Pinpoint the cell where the given text exists, returning its [X, Y] midpoint coordinate. 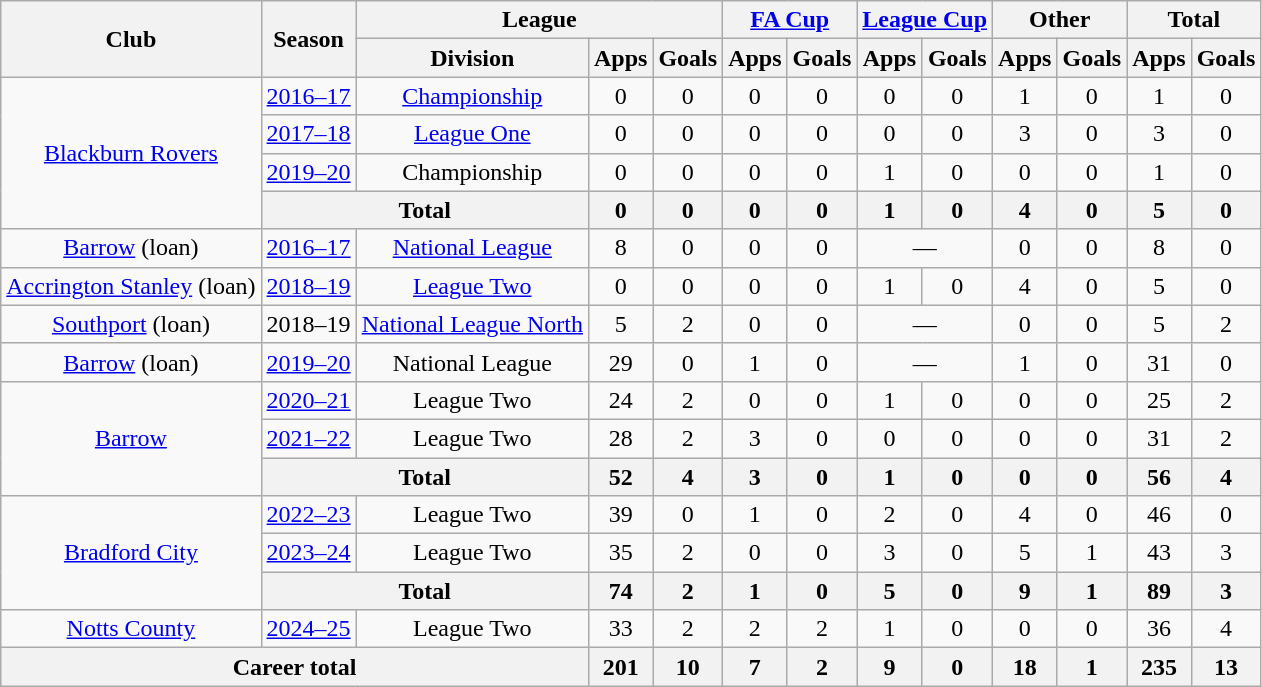
52 [620, 477]
89 [1159, 591]
League Cup [925, 20]
Career total [295, 667]
13 [1226, 667]
35 [620, 553]
39 [620, 515]
18 [1025, 667]
Division [472, 58]
Bradford City [131, 553]
Notts County [131, 629]
FA Cup [790, 20]
74 [620, 591]
2023–24 [308, 553]
2024–25 [308, 629]
Blackburn Rovers [131, 153]
2017–18 [308, 134]
Southport (loan) [131, 324]
43 [1159, 553]
7 [755, 667]
36 [1159, 629]
10 [688, 667]
League [539, 20]
56 [1159, 477]
25 [1159, 400]
Club [131, 39]
235 [1159, 667]
28 [620, 438]
46 [1159, 515]
33 [620, 629]
201 [620, 667]
29 [620, 362]
Season [308, 39]
League One [472, 134]
Barrow [131, 438]
2020–21 [308, 400]
Other [1060, 20]
2022–23 [308, 515]
24 [620, 400]
National League North [472, 324]
2021–22 [308, 438]
Accrington Stanley (loan) [131, 286]
